Pinpoint the cell where the given text exists, returning its (x, y) midpoint coordinate. 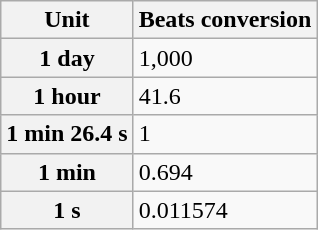
1 hour (67, 96)
Unit (67, 20)
1 s (67, 210)
0.694 (225, 172)
Beats conversion (225, 20)
1 min 26.4 s (67, 134)
41.6 (225, 96)
1 (225, 134)
1 min (67, 172)
1 day (67, 58)
1,000 (225, 58)
0.011574 (225, 210)
